Return [x, y] of the center of cell containing provided text 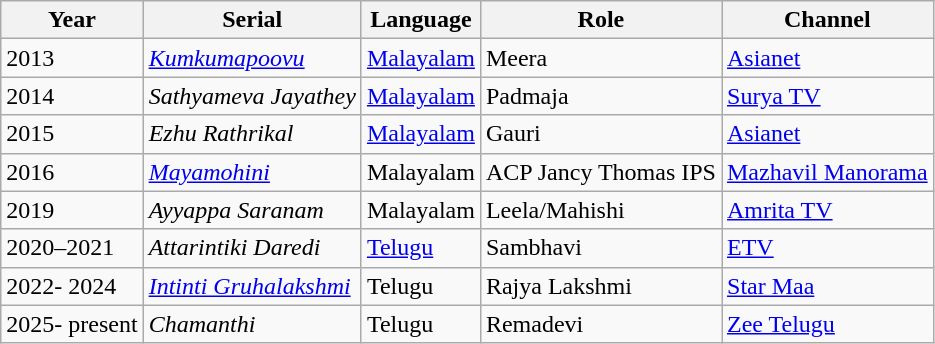
Mazhavil Manorama [828, 172]
Intinti Gruhalakshmi [252, 286]
Zee Telugu [828, 324]
ACP Jancy Thomas IPS [600, 172]
Serial [252, 20]
Channel [828, 20]
2015 [72, 134]
Ayyappa Saranam [252, 210]
Sathyameva Jayathey [252, 96]
2014 [72, 96]
Language [420, 20]
Meera [600, 58]
Gauri [600, 134]
2020–2021 [72, 248]
Chamanthi [252, 324]
Role [600, 20]
Star Maa [828, 286]
2019 [72, 210]
Sambhavi [600, 248]
Ezhu Rathrikal [252, 134]
2025- present [72, 324]
Year [72, 20]
2013 [72, 58]
Mayamohini [252, 172]
Kumkumapoovu [252, 58]
Surya TV [828, 96]
ETV [828, 248]
2022- 2024 [72, 286]
Remadevi [600, 324]
Rajya Lakshmi [600, 286]
2016 [72, 172]
Leela/Mahishi [600, 210]
Attarintiki Daredi [252, 248]
Amrita TV [828, 210]
Padmaja [600, 96]
